Identify which cell holds the provided text, then report its [X, Y] central coordinate. 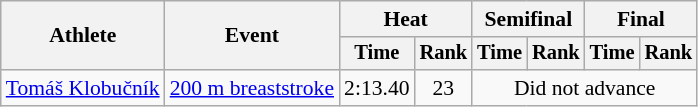
Semifinal [528, 19]
Event [252, 36]
Did not advance [584, 88]
Final [641, 19]
Tomáš Klobučník [83, 88]
2:13.40 [376, 88]
200 m breaststroke [252, 88]
23 [444, 88]
Athlete [83, 36]
Heat [406, 19]
